Provide the (x, y) coordinate of the cell's center where the given text is located.  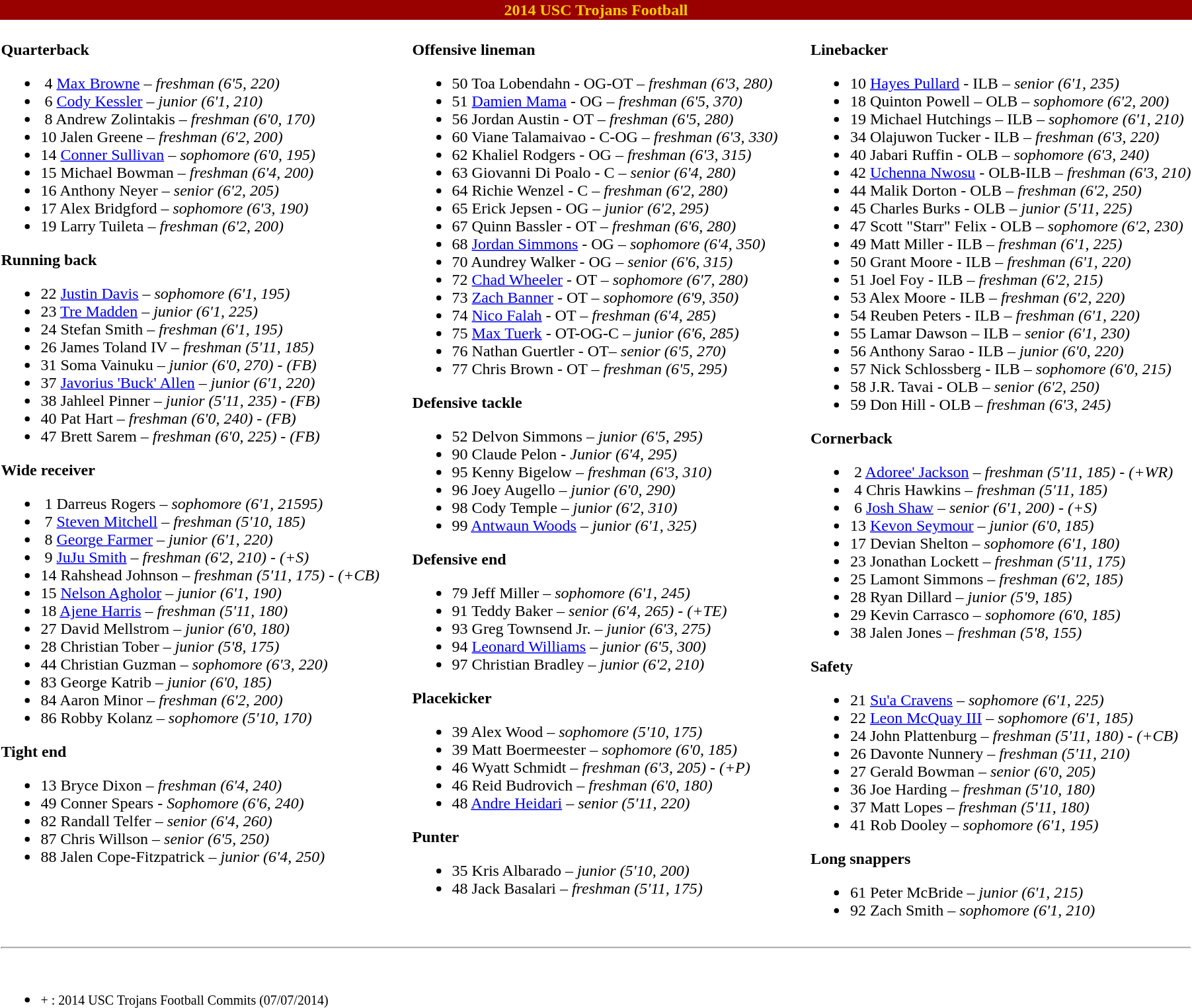
2014 USC Trojans Football (596, 10)
